Detect which cell encompasses the target text, then output its [X, Y] center coordinate. 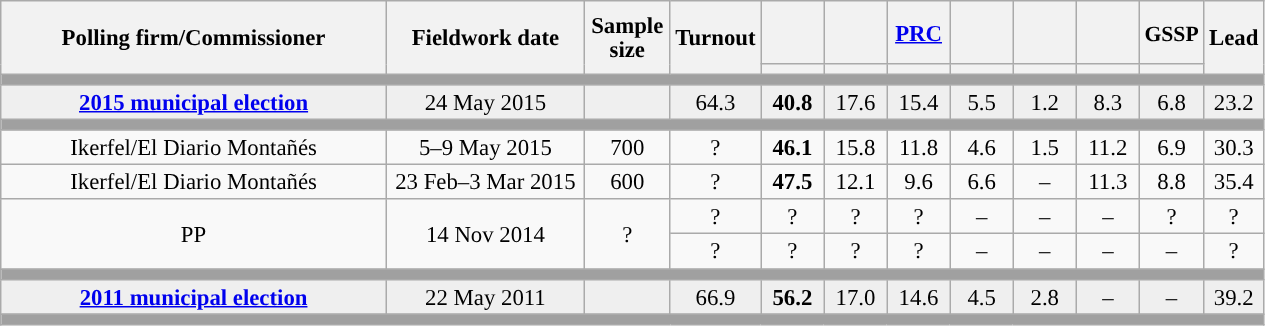
6.9 [1171, 148]
6.8 [1171, 102]
PP [194, 234]
15.8 [856, 148]
6.6 [982, 182]
12.1 [856, 182]
1.2 [1044, 102]
Sample size [627, 38]
700 [627, 148]
23 Feb–3 Mar 2015 [485, 182]
Turnout [716, 38]
2011 municipal election [194, 296]
2.8 [1044, 296]
11.2 [1108, 148]
22 May 2011 [485, 296]
40.8 [792, 102]
47.5 [792, 182]
46.1 [792, 148]
11.8 [918, 148]
14 Nov 2014 [485, 234]
64.3 [716, 102]
GSSP [1171, 32]
8.3 [1108, 102]
Lead [1234, 38]
35.4 [1234, 182]
15.4 [918, 102]
Polling firm/Commissioner [194, 38]
9.6 [918, 182]
30.3 [1234, 148]
5.5 [982, 102]
5–9 May 2015 [485, 148]
17.6 [856, 102]
24 May 2015 [485, 102]
39.2 [1234, 296]
PRC [918, 32]
1.5 [1044, 148]
Fieldwork date [485, 38]
2015 municipal election [194, 102]
600 [627, 182]
23.2 [1234, 102]
4.5 [982, 296]
14.6 [918, 296]
66.9 [716, 296]
17.0 [856, 296]
4.6 [982, 148]
8.8 [1171, 182]
11.3 [1108, 182]
56.2 [792, 296]
